Capture the cell that displays the provided text and extract its (x, y) central coordinate. 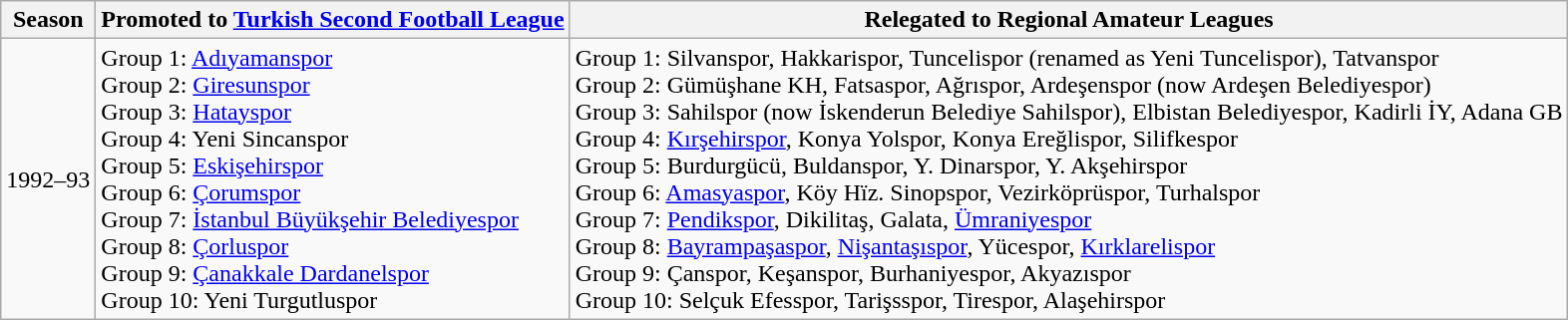
Promoted to Turkish Second Football League (333, 20)
Season (48, 20)
1992–93 (48, 179)
Relegated to Regional Amateur Leagues (1069, 20)
